Capture the cell that displays the provided text and extract its (x, y) central coordinate. 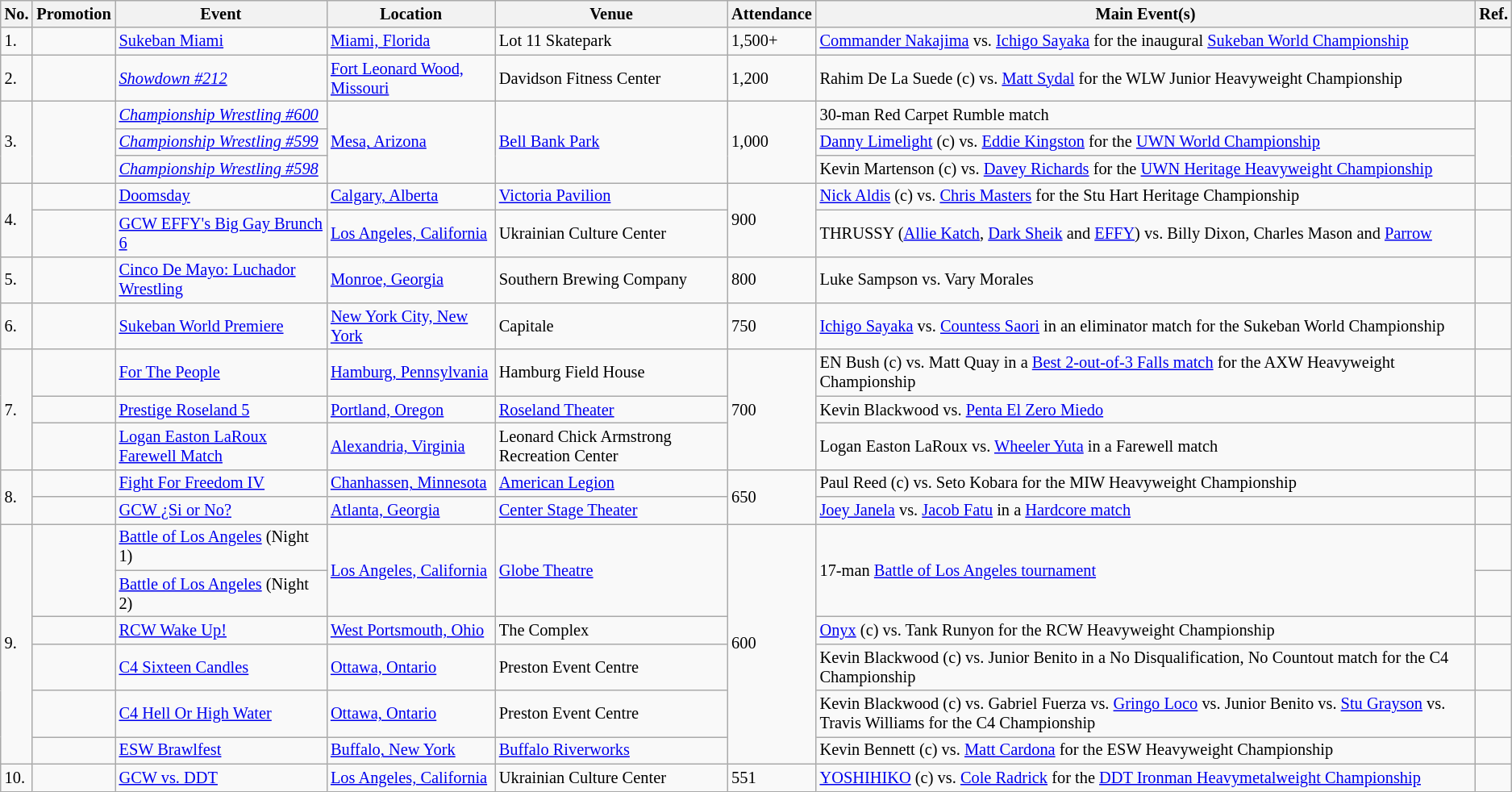
No. (17, 14)
Championship Wrestling #600 (221, 115)
10. (17, 777)
2. (17, 78)
5. (17, 280)
Location (411, 14)
Victoria Pavilion (611, 196)
Buffalo Riverworks (611, 750)
YOSHIHIKO (c) vs. Cole Radrick for the DDT Ironman Heavymetalweight Championship (1146, 777)
1,200 (771, 78)
Bell Bank Park (611, 142)
Logan Easton LaRoux Farewell Match (221, 446)
700 (771, 410)
Buffalo, New York (411, 750)
ESW Brawlfest (221, 750)
Event (221, 14)
17-man Battle of Los Angeles tournament (1146, 569)
9. (17, 644)
Commander Nakajima vs. Ichigo Sayaka for the inaugural Sukeban World Championship (1146, 41)
Kevin Blackwood (c) vs. Gabriel Fuerza vs. Gringo Loco vs. Junior Benito vs. Stu Grayson vs. Travis Williams for the C4 Championship (1146, 714)
Globe Theatre (611, 569)
Main Event(s) (1146, 14)
Atlanta, Georgia (411, 511)
Sukeban Miami (221, 41)
1,000 (771, 142)
1,500+ (771, 41)
3. (17, 142)
Ref. (1493, 14)
900 (771, 219)
Danny Limelight (c) vs. Eddie Kingston for the UWN World Championship (1146, 142)
Promotion (73, 14)
1. (17, 41)
4. (17, 219)
American Legion (611, 483)
GCW vs. DDT (221, 777)
Attendance (771, 14)
Sukeban World Premiere (221, 326)
Luke Sampson vs. Vary Morales (1146, 280)
Prestige Roseland 5 (221, 410)
C4 Sixteen Candles (221, 667)
800 (771, 280)
THRUSSY (Allie Katch, Dark Sheik and EFFY) vs. Billy Dixon, Charles Mason and Parrow (1146, 233)
Leonard Chick Armstrong Recreation Center (611, 446)
The Complex (611, 630)
EN Bush (c) vs. Matt Quay in a Best 2-out-of-3 Falls match for the AXW Heavyweight Championship (1146, 373)
Venue (611, 14)
750 (771, 326)
Hamburg, Pennsylvania (411, 373)
Calgary, Alberta (411, 196)
Logan Easton LaRoux vs. Wheeler Yuta in a Farewell match (1146, 446)
Cinco De Mayo: Luchador Wrestling (221, 280)
Nick Aldis (c) vs. Chris Masters for the Stu Hart Heritage Championship (1146, 196)
Championship Wrestling #598 (221, 169)
Davidson Fitness Center (611, 78)
Chanhassen, Minnesota (411, 483)
Kevin Blackwood vs. Penta El Zero Miedo (1146, 410)
New York City, New York (411, 326)
Kevin Bennett (c) vs. Matt Cardona for the ESW Heavyweight Championship (1146, 750)
GCW ¿Si or No? (221, 511)
Center Stage Theater (611, 511)
600 (771, 644)
Showdown #212 (221, 78)
Portland, Oregon (411, 410)
551 (771, 777)
C4 Hell Or High Water (221, 714)
Rahim De La Suede (c) vs. Matt Sydal for the WLW Junior Heavyweight Championship (1146, 78)
Capitale (611, 326)
Fight For Freedom IV (221, 483)
8. (17, 497)
Kevin Blackwood (c) vs. Junior Benito in a No Disqualification, No Countout match for the C4 Championship (1146, 667)
Alexandria, Virginia (411, 446)
Southern Brewing Company (611, 280)
Battle of Los Angeles (Night 1) (221, 547)
RCW Wake Up! (221, 630)
Battle of Los Angeles (Night 2) (221, 594)
Paul Reed (c) vs. Seto Kobara for the MIW Heavyweight Championship (1146, 483)
Ichigo Sayaka vs. Countess Saori in an eliminator match for the Sukeban World Championship (1146, 326)
Onyx (c) vs. Tank Runyon for the RCW Heavyweight Championship (1146, 630)
Fort Leonard Wood, Missouri (411, 78)
Roseland Theater (611, 410)
650 (771, 497)
GCW EFFY's Big Gay Brunch 6 (221, 233)
West Portsmouth, Ohio (411, 630)
Championship Wrestling #599 (221, 142)
Doomsday (221, 196)
Joey Janela vs. Jacob Fatu in a Hardcore match (1146, 511)
Monroe, Georgia (411, 280)
7. (17, 410)
Kevin Martenson (c) vs. Davey Richards for the UWN Heritage Heavyweight Championship (1146, 169)
Miami, Florida (411, 41)
30-man Red Carpet Rumble match (1146, 115)
For The People (221, 373)
Hamburg Field House (611, 373)
6. (17, 326)
Mesa, Arizona (411, 142)
Lot 11 Skatepark (611, 41)
